Pinpoint the cell where the given text exists, returning its [X, Y] midpoint coordinate. 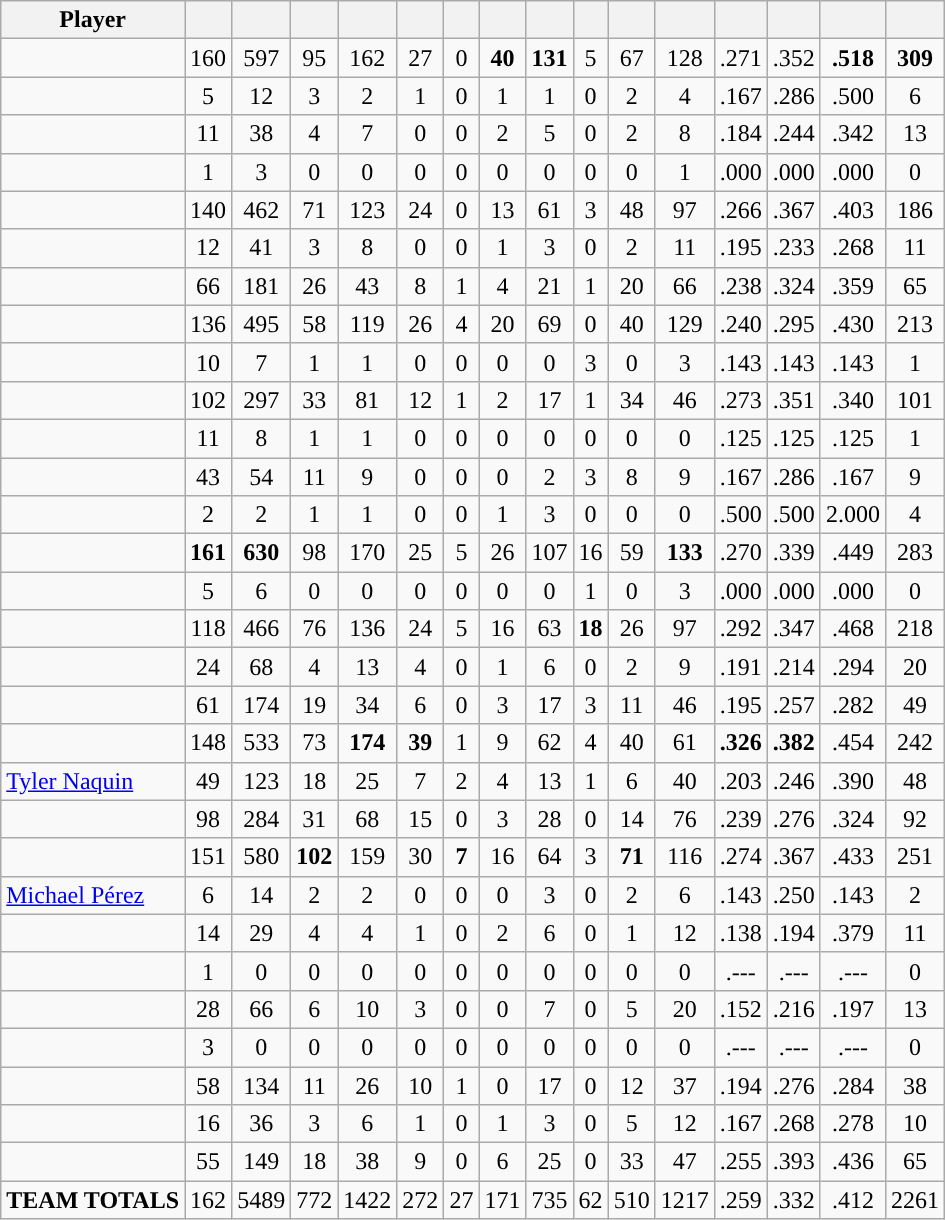
148 [208, 743]
119 [368, 324]
.332 [794, 1200]
297 [262, 400]
Michael Pérez [93, 895]
Player [93, 20]
510 [632, 1200]
116 [684, 857]
.246 [794, 781]
.255 [740, 1162]
.436 [852, 1162]
.259 [740, 1200]
.342 [852, 134]
.379 [852, 933]
47 [684, 1162]
5489 [262, 1200]
.216 [794, 1009]
.430 [852, 324]
59 [632, 553]
630 [262, 553]
466 [262, 629]
128 [684, 58]
37 [684, 1085]
.239 [740, 819]
159 [368, 857]
.326 [740, 743]
.233 [794, 248]
69 [550, 324]
81 [368, 400]
.347 [794, 629]
735 [550, 1200]
107 [550, 553]
2.000 [852, 515]
64 [550, 857]
218 [914, 629]
772 [314, 1200]
.359 [852, 286]
133 [684, 553]
Tyler Naquin [93, 781]
140 [208, 210]
.403 [852, 210]
63 [550, 629]
149 [262, 1162]
.339 [794, 553]
.257 [794, 705]
151 [208, 857]
.214 [794, 667]
309 [914, 58]
101 [914, 400]
.270 [740, 553]
.449 [852, 553]
92 [914, 819]
.138 [740, 933]
213 [914, 324]
.292 [740, 629]
170 [368, 553]
.240 [740, 324]
.238 [740, 286]
161 [208, 553]
.468 [852, 629]
462 [262, 210]
.433 [852, 857]
181 [262, 286]
1422 [368, 1200]
580 [262, 857]
30 [420, 857]
.278 [852, 1124]
1217 [684, 1200]
.250 [794, 895]
55 [208, 1162]
67 [632, 58]
.203 [740, 781]
.351 [794, 400]
134 [262, 1085]
73 [314, 743]
.191 [740, 667]
29 [262, 933]
36 [262, 1124]
21 [550, 286]
.518 [852, 58]
242 [914, 743]
.294 [852, 667]
.393 [794, 1162]
95 [314, 58]
.152 [740, 1009]
.340 [852, 400]
.295 [794, 324]
186 [914, 210]
.271 [740, 58]
160 [208, 58]
.352 [794, 58]
.266 [740, 210]
495 [262, 324]
39 [420, 743]
.412 [852, 1200]
129 [684, 324]
31 [314, 819]
118 [208, 629]
54 [262, 477]
.382 [794, 743]
15 [420, 819]
171 [502, 1200]
533 [262, 743]
.184 [740, 134]
.274 [740, 857]
41 [262, 248]
19 [314, 705]
.390 [852, 781]
284 [262, 819]
.284 [852, 1085]
.244 [794, 134]
.282 [852, 705]
283 [914, 553]
.454 [852, 743]
272 [420, 1200]
.197 [852, 1009]
2261 [914, 1200]
597 [262, 58]
.273 [740, 400]
TEAM TOTALS [93, 1200]
251 [914, 857]
131 [550, 58]
